Pinpoint the cell where the given text exists, returning its [X, Y] midpoint coordinate. 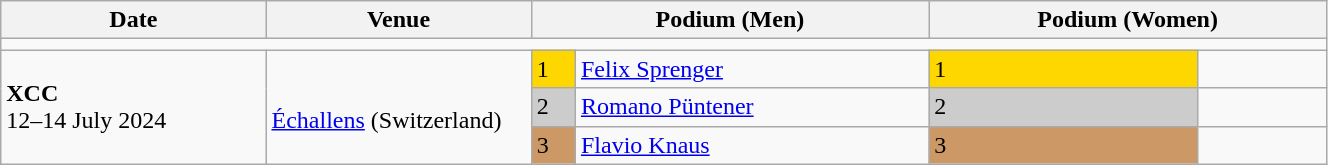
Venue [398, 20]
Date [134, 20]
Romano Püntener [752, 107]
Felix Sprenger [752, 69]
Flavio Knaus [752, 145]
Podium (Men) [730, 20]
XCC 12–14 July 2024 [134, 107]
Échallens (Switzerland) [398, 107]
Podium (Women) [1128, 20]
